Determine the [X, Y] coordinate at the center of the cell enclosing the given text.  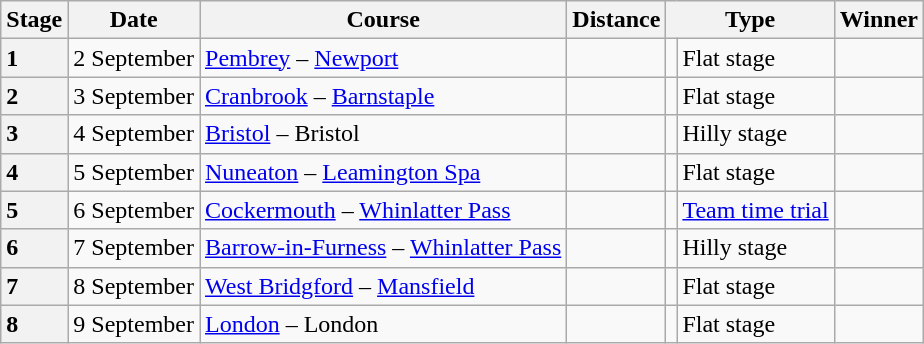
4 September [134, 134]
Date [134, 20]
Distance [616, 20]
6 September [134, 210]
8 [34, 324]
Course [384, 20]
3 [34, 134]
Cranbrook – Barnstaple [384, 96]
Cockermouth – Whinlatter Pass [384, 210]
8 September [134, 286]
Winner [878, 20]
5 [34, 210]
4 [34, 172]
Barrow-in-Furness – Whinlatter Pass [384, 248]
7 September [134, 248]
2 [34, 96]
West Bridgford – Mansfield [384, 286]
3 September [134, 96]
Pembrey – Newport [384, 58]
9 September [134, 324]
6 [34, 248]
Bristol – Bristol [384, 134]
5 September [134, 172]
Type [750, 20]
7 [34, 286]
1 [34, 58]
Nuneaton – Leamington Spa [384, 172]
2 September [134, 58]
Team time trial [756, 210]
London – London [384, 324]
Stage [34, 20]
